Identify which cell holds the provided text, then report its [X, Y] central coordinate. 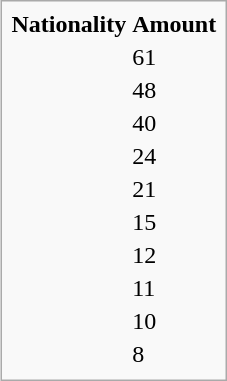
15 [174, 222]
8 [174, 354]
61 [174, 57]
12 [174, 255]
11 [174, 288]
21 [174, 189]
10 [174, 321]
Nationality [69, 24]
40 [174, 123]
48 [174, 90]
Amount [174, 24]
24 [174, 156]
